Capture the cell that displays the provided text and extract its [X, Y] central coordinate. 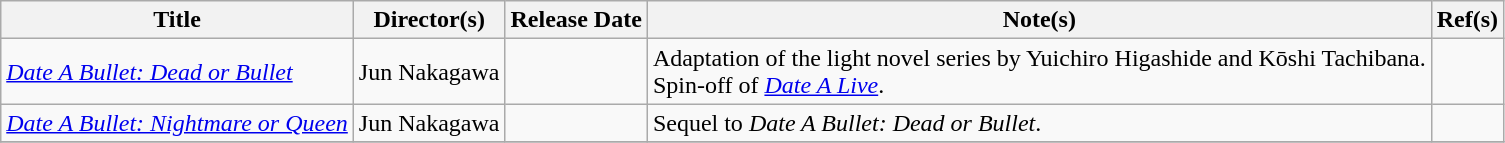
Adaptation of the light novel series by Yuichiro Higashide and Kōshi Tachibana.Spin-off of Date A Live. [1039, 72]
Ref(s) [1467, 20]
Date A Bullet: Nightmare or Queen [178, 123]
Note(s) [1039, 20]
Release Date [576, 20]
Date A Bullet: Dead or Bullet [178, 72]
Sequel to Date A Bullet: Dead or Bullet. [1039, 123]
Title [178, 20]
Director(s) [429, 20]
